Find where the given text appears and provide that cell's center as [X, Y] coordinate. 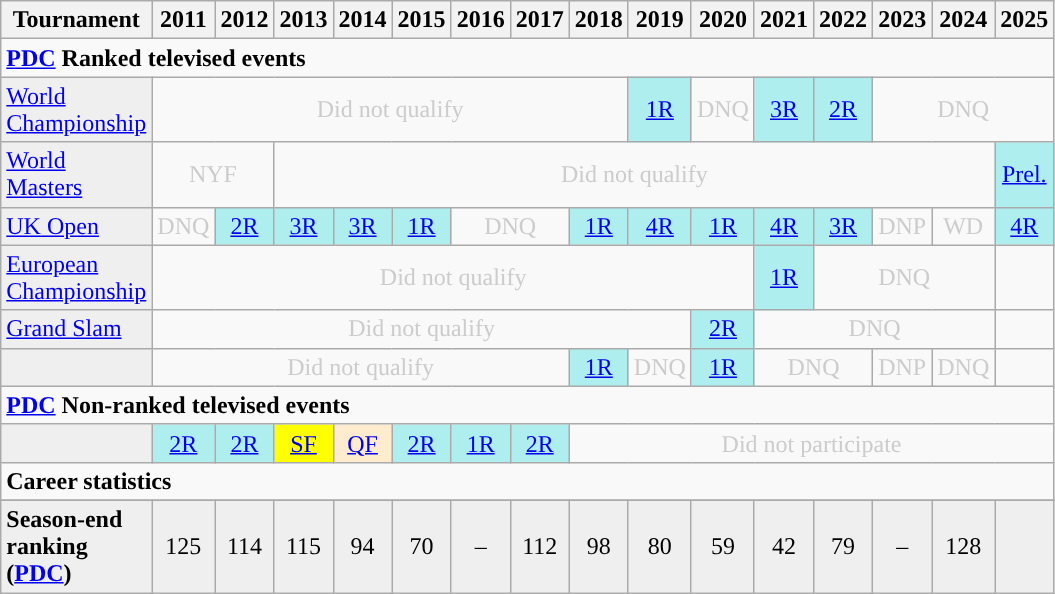
2013 [304, 20]
WD [964, 226]
2019 [660, 20]
SF [304, 443]
PDC Ranked televised events [528, 58]
2015 [422, 20]
World Championship [76, 110]
2025 [1024, 20]
2018 [598, 20]
2021 [784, 20]
QF [362, 443]
Tournament [76, 20]
115 [304, 546]
70 [422, 546]
2014 [362, 20]
2017 [540, 20]
Season-end ranking (PDC) [76, 546]
128 [964, 546]
42 [784, 546]
2020 [722, 20]
125 [184, 546]
79 [844, 546]
European Championship [76, 278]
114 [244, 546]
80 [660, 546]
2023 [902, 20]
2012 [244, 20]
112 [540, 546]
Did not participate [812, 443]
World Masters [76, 174]
59 [722, 546]
2022 [844, 20]
NYF [213, 174]
PDC Non-ranked televised events [528, 405]
94 [362, 546]
Prel. [1024, 174]
Grand Slam [76, 329]
98 [598, 546]
Career statistics [528, 481]
2024 [964, 20]
UK Open [76, 226]
2016 [480, 20]
2011 [184, 20]
